Scan for the cell matching the given text and deliver its [X, Y] coordinate at center. 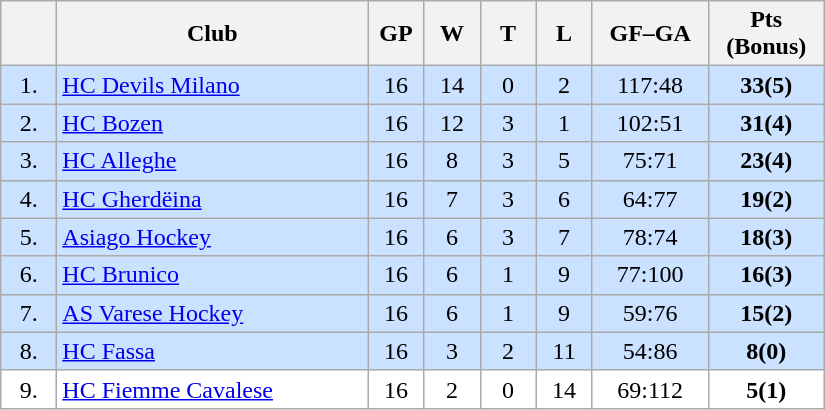
59:76 [650, 313]
Club [212, 34]
5. [29, 237]
Pts (Bonus) [766, 34]
Asiago Hockey [212, 237]
9. [29, 389]
8. [29, 351]
GF–GA [650, 34]
16(3) [766, 275]
6. [29, 275]
GP [396, 34]
102:51 [650, 123]
78:74 [650, 237]
31(4) [766, 123]
18(3) [766, 237]
AS Varese Hockey [212, 313]
7. [29, 313]
5 [564, 161]
HC Gherdëina [212, 199]
4. [29, 199]
L [564, 34]
69:112 [650, 389]
HC Fassa [212, 351]
11 [564, 351]
HC Alleghe [212, 161]
8(0) [766, 351]
15(2) [766, 313]
HC Fiemme Cavalese [212, 389]
12 [452, 123]
64:77 [650, 199]
W [452, 34]
33(5) [766, 85]
19(2) [766, 199]
23(4) [766, 161]
HC Brunico [212, 275]
77:100 [650, 275]
T [508, 34]
1. [29, 85]
HC Devils Milano [212, 85]
3. [29, 161]
54:86 [650, 351]
8 [452, 161]
75:71 [650, 161]
117:48 [650, 85]
5(1) [766, 389]
HC Bozen [212, 123]
2. [29, 123]
